From the cell containing the given text, extract its center point as [x, y] coordinate. 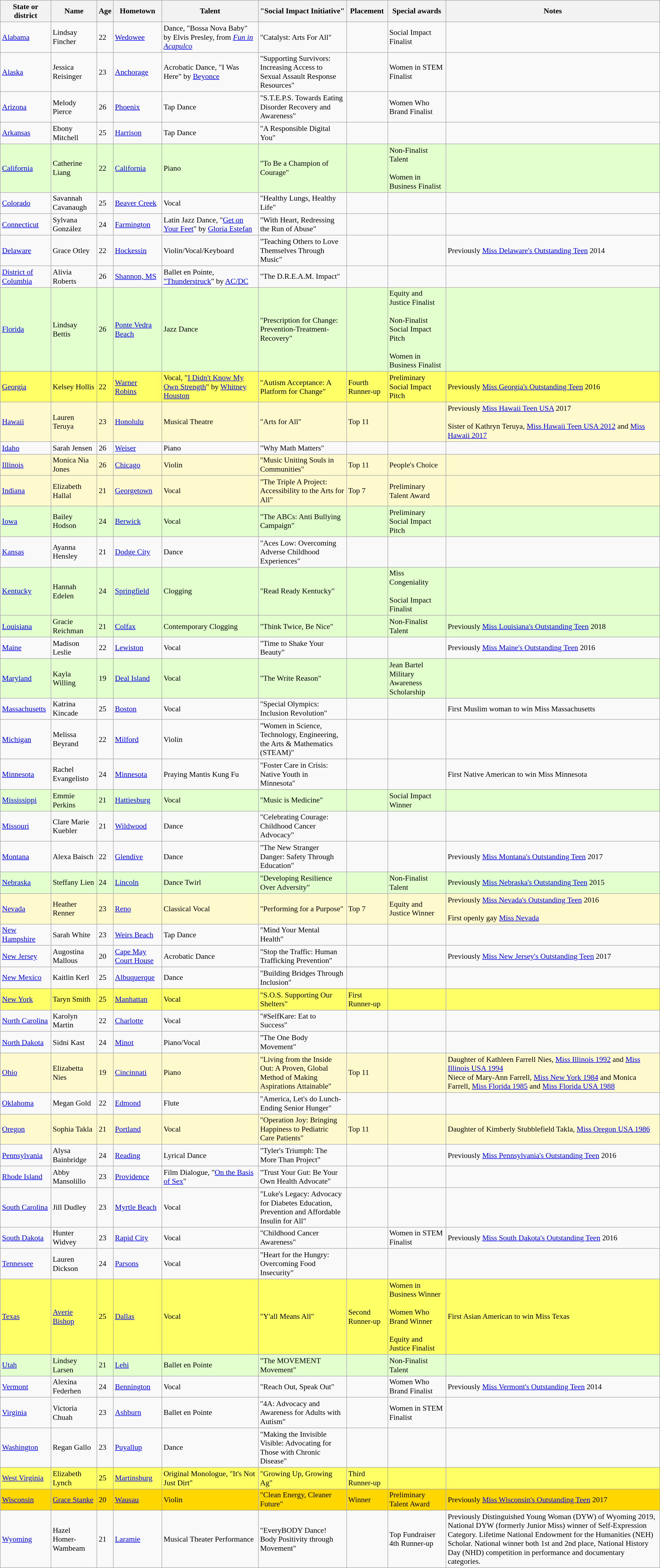
Sylvana González [74, 225]
Lindsay Fincher [74, 37]
"Autism Acceptance: A Platform for Change" [302, 387]
Fourth Runner-up [367, 387]
Special awards [417, 11]
Augostina Mallous [74, 957]
Women in Business WinnerWomen Who Brand WinnerEquity and Justice Finalist [417, 1317]
Vocal, "I Didn't Know My Own Strength" by Whitney Houston [210, 387]
Previously Miss Louisiana's Outstanding Teen 2018 [553, 626]
Non-Finalist TalentWomen in Business Finalist [417, 168]
Top Fundraiser 4th Runner-up [417, 1539]
Steffany Lien [74, 883]
Lyrical Dance [210, 1155]
North Carolina [26, 1021]
"Special Olympics: Inclusion Revolution" [302, 709]
"The D.R.E.A.M. Impact" [302, 277]
Glendive [138, 857]
Harrison [138, 133]
West Virginia [26, 1478]
Phoenix [138, 107]
Wisconsin [26, 1499]
Emmie Perkins [74, 800]
Previously Miss Nebraska's Outstanding Teen 2015 [553, 883]
"Music is Medicine" [302, 800]
"The New Stranger Danger: Safety Through Education" [302, 857]
Rapid City [138, 1238]
Wyoming [26, 1539]
Rhode Island [26, 1177]
Hometown [138, 11]
Winner [367, 1499]
Lindsey Larsen [74, 1365]
Idaho [26, 448]
Martinsburg [138, 1478]
Hattiesburg [138, 800]
"The Write Reason" [302, 678]
Weirs Beach [138, 935]
Age [105, 11]
Daughter of Kimberly Stubblefield Takla, Miss Oregon USA 1986 [553, 1129]
Massachusetts [26, 709]
Placement [367, 11]
Alivia Roberts [74, 277]
Megan Gold [74, 1103]
Vermont [26, 1387]
Providence [138, 1177]
Laramie [138, 1539]
"4A: Advocacy and Awareness for Adults with Autism" [302, 1413]
Puyallup [138, 1448]
Arizona [26, 107]
Connecticut [26, 225]
Georgetown [138, 491]
Wausau [138, 1499]
New Jersey [26, 957]
Previously Miss Vermont's Outstanding Teen 2014 [553, 1387]
Indiana [26, 491]
Regan Gallo [74, 1448]
"Operation Joy: Bringing Happiness to Pediatric Care Patients" [302, 1129]
Manhattan [138, 1000]
Heather Renner [74, 909]
Colorado [26, 203]
Acrobatic Dance, "I Was Here" by Beyonce [210, 72]
Bennington [138, 1387]
"The One Body Movement" [302, 1043]
Lehi [138, 1365]
"The ABCs: Anti Bullying Campaign" [302, 522]
"Tyler's Triumph: The More Than Project" [302, 1155]
"Think Twice, Be Nice" [302, 626]
Kentucky [26, 591]
Montana [26, 857]
"Why Math Matters" [302, 448]
South Carolina [26, 1207]
Alexina Federhen [74, 1387]
"S.T.E.P.S. Towards Eating Disorder Recovery and Awareness" [302, 107]
Kayla Willing [74, 678]
Colfax [138, 626]
Chicago [138, 465]
Cincinnati [138, 1073]
"EveryBODY Dance! Body Positivity through Movement" [302, 1539]
Third Runner-up [367, 1478]
"The MOVEMENT Movement" [302, 1365]
Katrina Kincade [74, 709]
Dance, "Bossa Nova Baby" by Elvis Presley, from Fun in Acapulco [210, 37]
Parsons [138, 1264]
Previously Miss Montana's Outstanding Teen 2017 [553, 857]
Social Impact Finalist [417, 37]
"Living from the Inside Out: A Proven, Global Method of Making Aspirations Attainable" [302, 1073]
Previously Miss Maine's Outstanding Teen 2016 [553, 648]
Ponte Vedra Beach [138, 329]
South Dakota [26, 1238]
Abby Mansolillo [74, 1177]
Warner Robins [138, 387]
Grace Stanke [74, 1499]
Melody Pierce [74, 107]
Sophia Takla [74, 1129]
Lauren Teruya [74, 422]
State or district [26, 11]
Classical Vocal [210, 909]
Lindsay Bettis [74, 329]
Notes [553, 11]
Jean Bartel Military Awareness Scholarship [417, 678]
First Asian American to win Miss Texas [553, 1317]
Name [74, 11]
"Making the Invisible Visible: Advocating for Those with Chronic Disease" [302, 1448]
Acrobatic Dance [210, 957]
Previously Miss Wisconsin's Outstanding Teen 2017 [553, 1499]
Jessica Reisinger [74, 72]
Pennsylvania [26, 1155]
Bailey Hodson [74, 522]
Kaitlin Kerl [74, 978]
Previously Miss South Dakota's Outstanding Teen 2016 [553, 1238]
Maine [26, 648]
Missouri [26, 826]
Florida [26, 329]
Alysa Bainbridge [74, 1155]
Kelsey Hollis [74, 387]
First Muslim woman to win Miss Massachusetts [553, 709]
Violin/Vocal/Keyboard [210, 251]
"Aces Low: Overcoming Adverse Childhood Experiences" [302, 552]
Flute [210, 1103]
New Mexico [26, 978]
"Supporting Survivors: Increasing Access to Sexual Assault Response Resources" [302, 72]
Praying Mantis Kung Fu [210, 774]
Talent [210, 11]
Lauren Dickson [74, 1264]
Beaver Creek [138, 203]
Hannah Edelen [74, 591]
"#SelfKare: Eat to Success" [302, 1021]
"Building Bridges Through Inclusion" [302, 978]
Karolyn Martin [74, 1021]
Musical Theater Performance [210, 1539]
"Heart for the Hungry: Overcoming Food Insecurity" [302, 1264]
Hawaii [26, 422]
Film Dialogue, "On the Basis of Sex" [210, 1177]
Jazz Dance [210, 329]
New Hampshire [26, 935]
"Time to Shake Your Beauty" [302, 648]
Portland [138, 1129]
Taryn Smith [74, 1000]
Savannah Cavanaugh [74, 203]
District of Columbia [26, 277]
"Y'all Means All" [302, 1317]
First Runner-up [367, 1000]
"Healthy Lungs, Healthy Life" [302, 203]
Equity and Justice Winner [417, 909]
Virginia [26, 1413]
"Music Uniting Souls in Communities" [302, 465]
Oklahoma [26, 1103]
Previously Miss Pennsylvania's Outstanding Teen 2016 [553, 1155]
Weiser [138, 448]
Albuquerque [138, 978]
Minot [138, 1043]
Averie Bishop [74, 1317]
Farmington [138, 225]
Utah [26, 1365]
Hunter Widvey [74, 1238]
Texas [26, 1317]
Dance Twirl [210, 883]
Previously Miss New Jersey's Outstanding Teen 2017 [553, 957]
"Read Ready Kentucky" [302, 591]
Dallas [138, 1317]
"S.O.S. Supporting Our Shelters" [302, 1000]
Michigan [26, 739]
Elizabetta Nies [74, 1073]
Jill Dudley [74, 1207]
Milford [138, 739]
Reno [138, 909]
Hockessin [138, 251]
Alabama [26, 37]
Springfield [138, 591]
Previously Miss Hawaii Teen USA 2017Sister of Kathryn Teruya, Miss Hawaii Teen USA 2012 and Miss Hawaii 2017 [553, 422]
"To Be a Champion of Courage" [302, 168]
Washington [26, 1448]
Previously Miss Nevada's Outstanding Teen 2016First openly gay Miss Nevada [553, 909]
Elizabeth Lynch [74, 1478]
Original Monologue, "It's Not Just Dirt" [210, 1478]
Georgia [26, 387]
Mississippi [26, 800]
Ebony Mitchell [74, 133]
"Mind Your Mental Health" [302, 935]
Sarah Jensen [74, 448]
Sidni Kast [74, 1043]
Equity and Justice FinalistNon-Finalist Social Impact PitchWomen in Business Finalist [417, 329]
"Prescription for Change: Prevention-Treatment-Recovery" [302, 329]
"Growing Up, Growing Ag" [302, 1478]
Reading [138, 1155]
Illinois [26, 465]
Clare Marie Kuebler [74, 826]
People's Choice [417, 465]
Wildwood [138, 826]
Louisiana [26, 626]
Sarah White [74, 935]
Musical Theatre [210, 422]
Melissa Beyrand [74, 739]
Ohio [26, 1073]
Nebraska [26, 883]
Elizabeth Hallal [74, 491]
Clogging [210, 591]
"Catalyst: Arts For All" [302, 37]
Nevada [26, 909]
Previously Miss Georgia's Outstanding Teen 2016 [553, 387]
"Childhood Cancer Awareness" [302, 1238]
Victoria Chuah [74, 1413]
Kansas [26, 552]
"Reach Out, Speak Out" [302, 1387]
Iowa [26, 522]
Anchorage [138, 72]
Boston [138, 709]
"Stop the Traffic: Human Trafficking Prevention" [302, 957]
Delaware [26, 251]
Madison Leslie [74, 648]
Monica Nia Jones [74, 465]
Oregon [26, 1129]
"Teaching Others to Love Themselves Through Music" [302, 251]
"Developing Resilience Over Adversity" [302, 883]
"America, Let's do Lunch-Ending Senior Hunger" [302, 1103]
Lewiston [138, 648]
"Celebrating Courage: Childhood Cancer Advocacy" [302, 826]
Hazel Homer-Wambeam [74, 1539]
"With Heart, Redressing the Run of Abuse" [302, 225]
Ashburn [138, 1413]
Second Runner-up [367, 1317]
Maryland [26, 678]
Ayanna Hensley [74, 552]
Edmond [138, 1103]
"Foster Care in Crisis: Native Youth in Minnesota" [302, 774]
New York [26, 1000]
"Trust Your Gut: Be Your Own Health Advocate" [302, 1177]
Contemporary Clogging [210, 626]
Arkansas [26, 133]
First Native American to win Miss Minnesota [553, 774]
Grace Otley [74, 251]
"Arts for All" [302, 422]
Gracie Reichman [74, 626]
Miss CongenialitySocial Impact Finalist [417, 591]
"Women in Science, Technology, Engineering, the Arts & Mathematics (STEAM)" [302, 739]
Ballet en Pointe, "Thunderstruck" by AC/DC [210, 277]
Dodge City [138, 552]
"Clean Energy, Cleaner Future" [302, 1499]
Berwick [138, 522]
"Performing for a Purpose" [302, 909]
Honolulu [138, 422]
North Dakota [26, 1043]
Piano/Vocal [210, 1043]
Alexa Baisch [74, 857]
"A Responsible Digital You" [302, 133]
Previously Miss Delaware's Outstanding Teen 2014 [553, 251]
Social Impact Winner [417, 800]
Deal Island [138, 678]
"The Triple A Project: Accessibility to the Arts for All" [302, 491]
Alaska [26, 72]
"Luke's Legacy: Advocacy for Diabetes Education, Prevention and Affordable Insulin for All" [302, 1207]
Wedowee [138, 37]
Rachel Evangelisto [74, 774]
"Social Impact Initiative" [302, 11]
Latin Jazz Dance, "Get on Your Feet" by Gloria Estefan [210, 225]
Lincoln [138, 883]
Charlotte [138, 1021]
Cape May Court House [138, 957]
Catherine Liang [74, 168]
Tennessee [26, 1264]
Shannon, MS [138, 277]
Myrtle Beach [138, 1207]
